Scan for the cell matching the given text and deliver its (X, Y) coordinate at center. 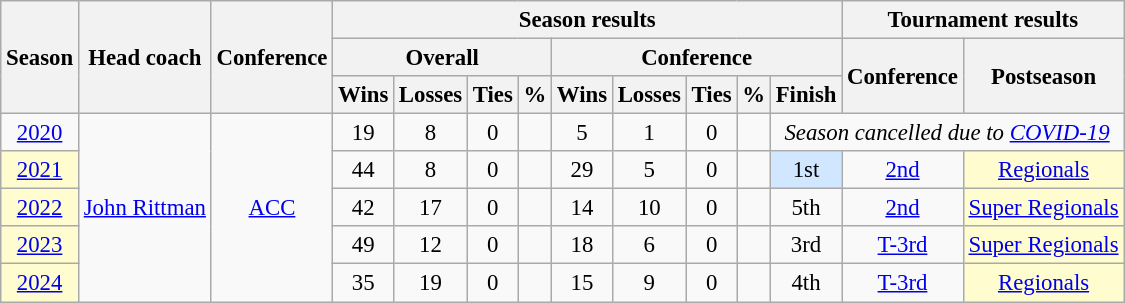
Season cancelled due to COVID-19 (946, 133)
9 (649, 283)
2024 (40, 283)
35 (364, 283)
3rd (806, 245)
ACC (272, 208)
15 (582, 283)
Head coach (144, 58)
2020 (40, 133)
Tournament results (983, 20)
1 (649, 133)
4th (806, 283)
49 (364, 245)
Season results (588, 20)
44 (364, 170)
Overall (442, 58)
12 (431, 245)
John Rittman (144, 208)
1st (806, 170)
17 (431, 208)
18 (582, 245)
5th (806, 208)
10 (649, 208)
42 (364, 208)
Season (40, 58)
29 (582, 170)
2022 (40, 208)
6 (649, 245)
Postseason (1044, 76)
2021 (40, 170)
Finish (806, 95)
2023 (40, 245)
14 (582, 208)
